Capture the cell that displays the provided text and extract its (X, Y) central coordinate. 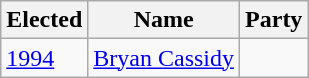
Elected (44, 20)
Name (164, 20)
Bryan Cassidy (164, 58)
1994 (44, 58)
Party (274, 20)
